Identify which cell holds the provided text, then report its [x, y] central coordinate. 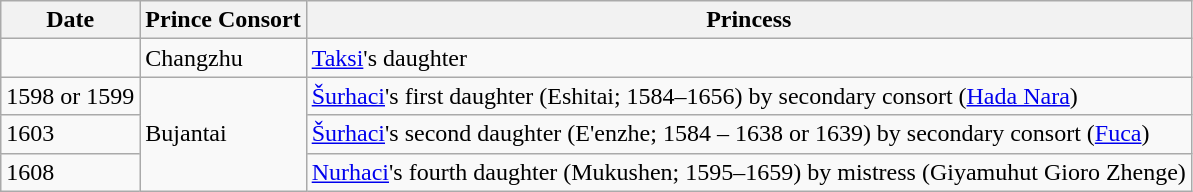
Princess [748, 20]
Date [70, 20]
Nurhaci's fourth daughter (Mukushen; 1595–1659) by mistress (Giyamuhut Gioro Zhenge) [748, 172]
Šurhaci's first daughter (Eshitai; 1584–1656) by secondary consort (Hada Nara) [748, 96]
Bujantai [223, 134]
1608 [70, 172]
1598 or 1599 [70, 96]
Šurhaci's second daughter (E'enzhe; 1584 – 1638 or 1639) by secondary consort (Fuca) [748, 134]
Taksi's daughter [748, 58]
1603 [70, 134]
Prince Consort [223, 20]
Changzhu [223, 58]
